Search for the cell housing the specified text and yield its (x, y) center coordinate. 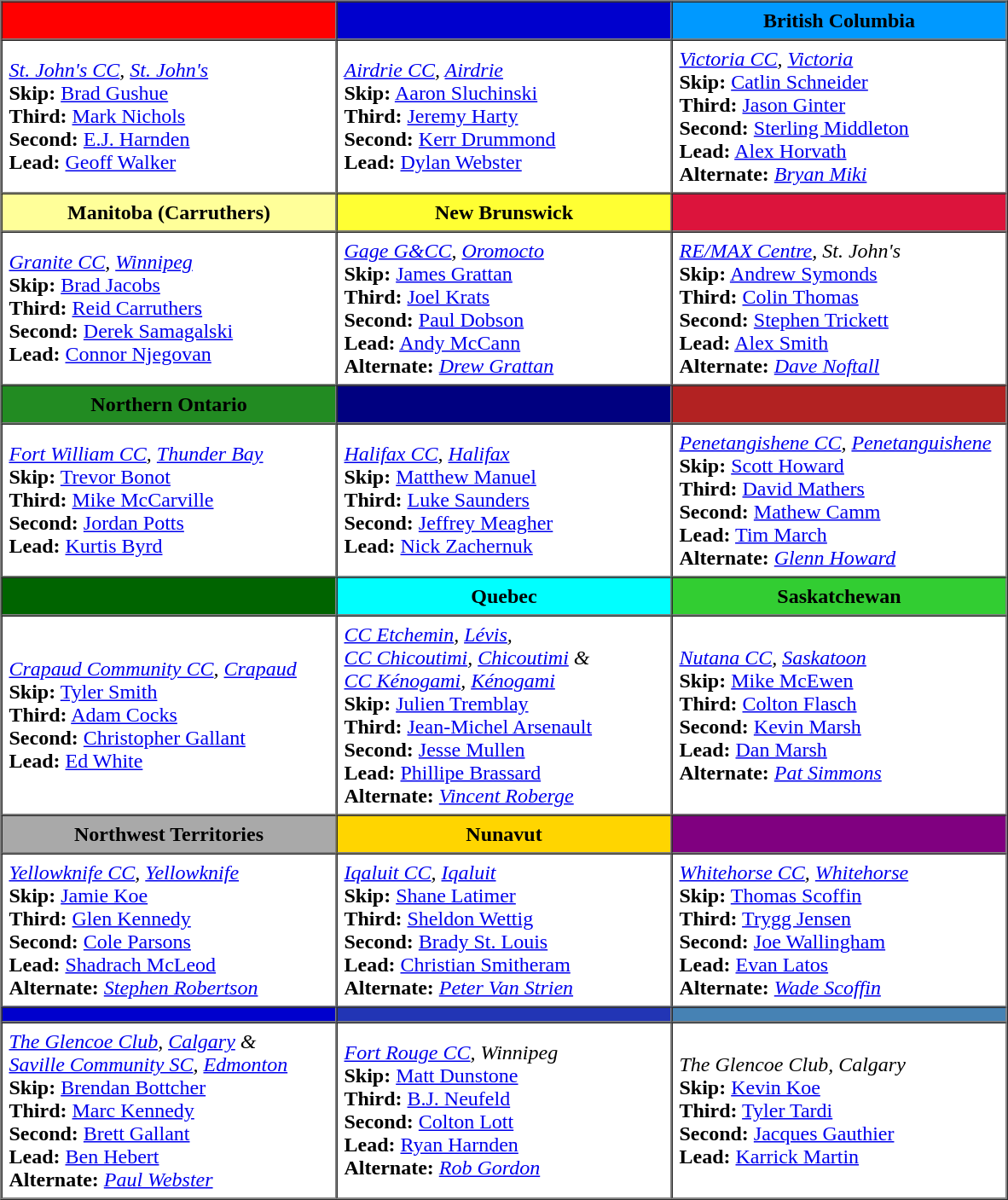
Saskatchewan (839, 595)
Quebec (503, 595)
Penetangishene CC, PenetanguisheneSkip: Scott Howard Third: David Mathers Second: Mathew Camm Lead: Tim March Alternate: Glenn Howard (839, 500)
Iqaluit CC, IqaluitSkip: Shane Latimer Third: Sheldon Wettig Second: Brady St. Louis Lead: Christian Smitheram Alternate: Peter Van Strien (503, 930)
Nunavut (503, 834)
Halifax CC, HalifaxSkip: Matthew Manuel Third: Luke Saunders Second: Jeffrey Meagher Lead: Nick Zachernuk (503, 500)
Fort William CC, Thunder BaySkip: Trevor Bonot Third: Mike McCarville Second: Jordan Potts Lead: Kurtis Byrd (169, 500)
Whitehorse CC, WhitehorseSkip: Thomas Scoffin Third: Trygg Jensen Second: Joe Wallingham Lead: Evan Latos Alternate: Wade Scoffin (839, 930)
New Brunswick (503, 212)
Fort Rouge CC, WinnipegSkip: Matt Dunstone Third: B.J. Neufeld Second: Colton Lott Lead: Ryan Harnden Alternate: Rob Gordon (503, 1110)
Manitoba (Carruthers) (169, 212)
British Columbia (839, 20)
Crapaud Community CC, CrapaudSkip: Tyler Smith Third: Adam Cocks Second: Christopher Gallant Lead: Ed White (169, 716)
Airdrie CC, AirdrieSkip: Aaron Sluchinski Third: Jeremy Harty Second: Kerr Drummond Lead: Dylan Webster (503, 116)
Northern Ontario (169, 404)
Victoria CC, VictoriaSkip: Catlin Schneider Third: Jason Ginter Second: Sterling Middleton Lead: Alex Horvath Alternate: Bryan Miki (839, 116)
St. John's CC, St. John'sSkip: Brad Gushue Third: Mark Nichols Second: E.J. Harnden Lead: Geoff Walker (169, 116)
The Glencoe Club, CalgarySkip: Kevin Koe Third: Tyler Tardi Second: Jacques Gauthier Lead: Karrick Martin (839, 1110)
Nutana CC, SaskatoonSkip: Mike McEwen Third: Colton Flasch Second: Kevin Marsh Lead: Dan Marsh Alternate: Pat Simmons (839, 716)
RE/MAX Centre, St. John'sSkip: Andrew Symonds Third: Colin Thomas Second: Stephen Trickett Lead: Alex Smith Alternate: Dave Noftall (839, 309)
Yellowknife CC, YellowknifeSkip: Jamie Koe Third: Glen Kennedy Second: Cole Parsons Lead: Shadrach McLeod Alternate: Stephen Robertson (169, 930)
Granite CC, WinnipegSkip: Brad Jacobs Third: Reid Carruthers Second: Derek Samagalski Lead: Connor Njegovan (169, 309)
Northwest Territories (169, 834)
Gage G&CC, OromoctoSkip: James Grattan Third: Joel Krats Second: Paul Dobson Lead: Andy McCann Alternate: Drew Grattan (503, 309)
